Extract the (x, y) coordinate from the center of the cell holding the provided text.  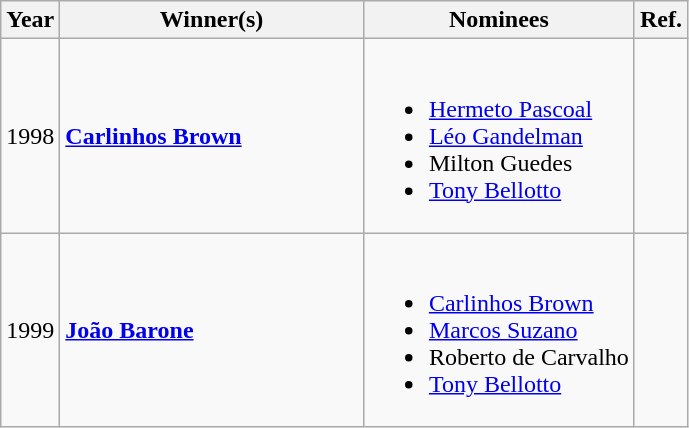
Ref. (660, 20)
Carlinhos Brown (212, 136)
1998 (30, 136)
Year (30, 20)
Nominees (498, 20)
João Barone (212, 330)
Hermeto PascoalLéo GandelmanMilton GuedesTony Bellotto (498, 136)
Carlinhos BrownMarcos SuzanoRoberto de CarvalhoTony Bellotto (498, 330)
1999 (30, 330)
Winner(s) (212, 20)
